Capture the cell that displays the provided text and extract its [x, y] central coordinate. 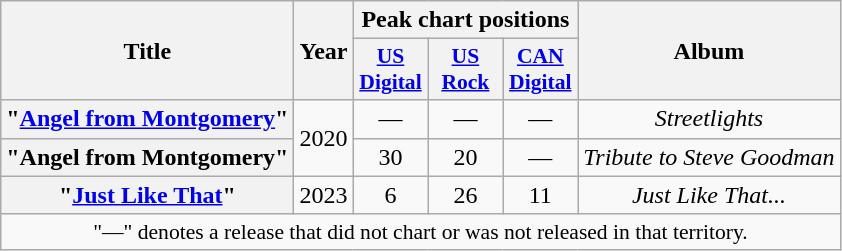
USRock [466, 70]
6 [390, 195]
CANDigital [540, 70]
"—" denotes a release that did not chart or was not released in that territory. [420, 232]
Title [148, 50]
USDigital [390, 70]
Streetlights [709, 119]
Just Like That... [709, 195]
Peak chart positions [466, 20]
Album [709, 50]
2023 [324, 195]
Year [324, 50]
Tribute to Steve Goodman [709, 157]
30 [390, 157]
20 [466, 157]
"Just Like That" [148, 195]
2020 [324, 138]
11 [540, 195]
26 [466, 195]
